Extract the (X, Y) coordinate from the center of the cell holding the provided text.  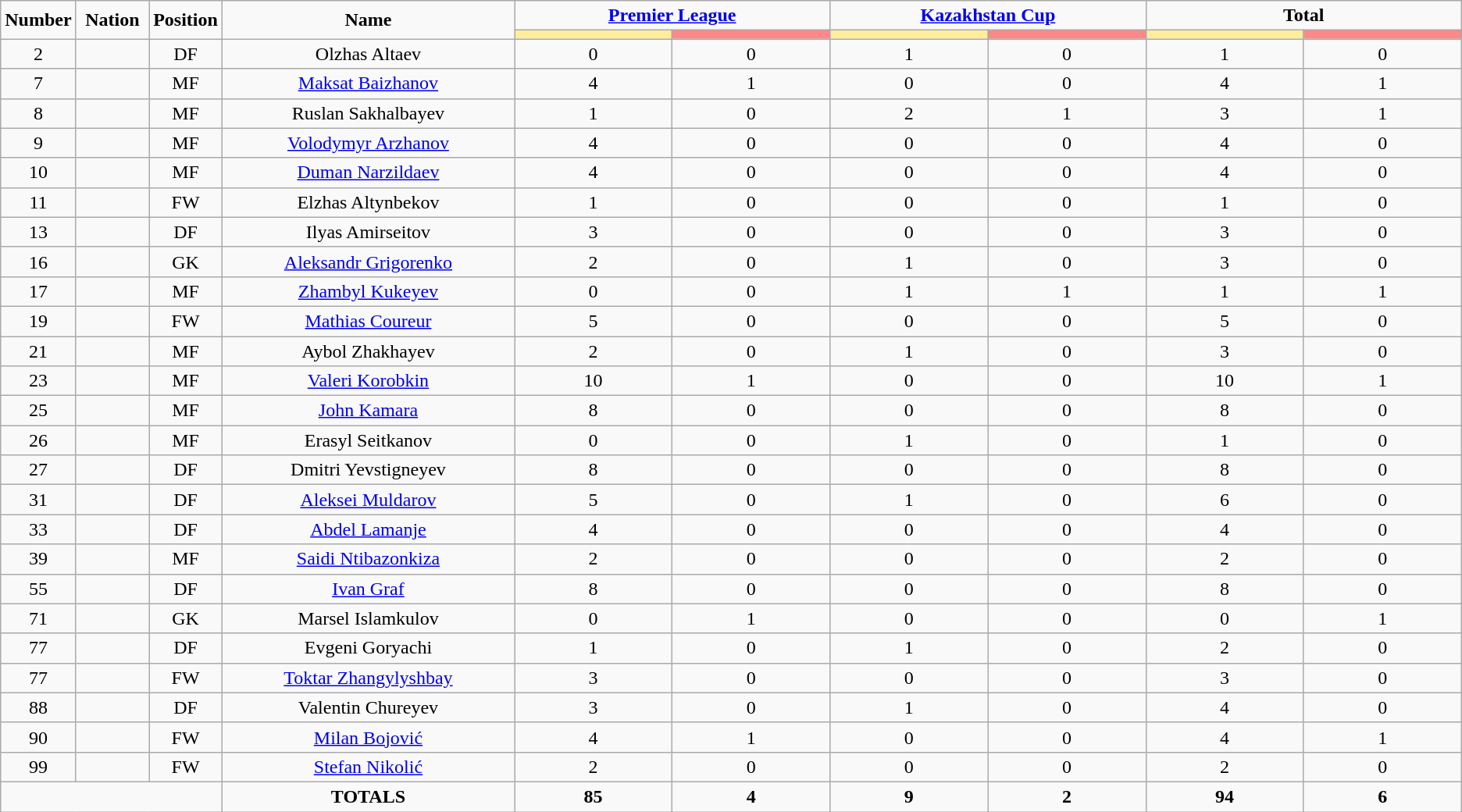
Evgeni Goryachi (368, 648)
71 (38, 618)
25 (38, 411)
Milan Bojović (368, 737)
16 (38, 262)
Dmitri Yevstigneyev (368, 470)
Premier League (672, 16)
Elzhas Altynbekov (368, 202)
Valentin Chureyev (368, 707)
27 (38, 470)
Ilyas Amirseitov (368, 232)
Maksat Baizhanov (368, 84)
99 (38, 767)
7 (38, 84)
19 (38, 321)
Ivan Graf (368, 589)
Toktar Zhangylyshbay (368, 678)
23 (38, 381)
Zhambyl Kukeyev (368, 291)
Total (1303, 16)
Aybol Zhakhayev (368, 351)
John Kamara (368, 411)
31 (38, 500)
Valeri Korobkin (368, 381)
Olzhas Altaev (368, 54)
39 (38, 559)
13 (38, 232)
26 (38, 440)
33 (38, 529)
94 (1225, 796)
Ruslan Sakhalbayev (368, 113)
Position (186, 20)
17 (38, 291)
Duman Narzildaev (368, 173)
Volodymyr Arzhanov (368, 143)
Marsel Islamkulov (368, 618)
Aleksandr Grigorenko (368, 262)
Saidi Ntibazonkiza (368, 559)
88 (38, 707)
55 (38, 589)
Aleksei Muldarov (368, 500)
Stefan Nikolić (368, 767)
Mathias Coureur (368, 321)
TOTALS (368, 796)
11 (38, 202)
Name (368, 20)
90 (38, 737)
Nation (112, 20)
21 (38, 351)
85 (593, 796)
Erasyl Seitkanov (368, 440)
Kazakhstan Cup (988, 16)
Number (38, 20)
Abdel Lamanje (368, 529)
